Provide the [X, Y] coordinate of the cell's center where the given text is located.  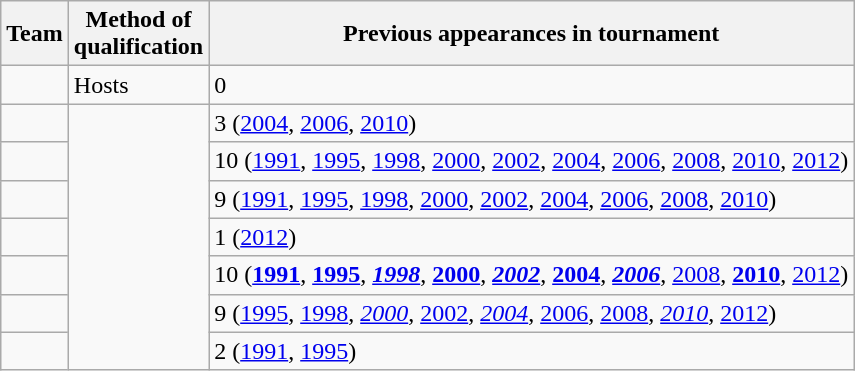
1 (2012) [532, 237]
0 [532, 85]
9 (1991, 1995, 1998, 2000, 2002, 2004, 2006, 2008, 2010) [532, 199]
Previous appearances in tournament [532, 34]
9 (1995, 1998, 2000, 2002, 2004, 2006, 2008, 2010, 2012) [532, 313]
3 (2004, 2006, 2010) [532, 123]
2 (1991, 1995) [532, 351]
Hosts [138, 85]
Method ofqualification [138, 34]
Team [35, 34]
